Return [X, Y] of the center of cell containing provided text 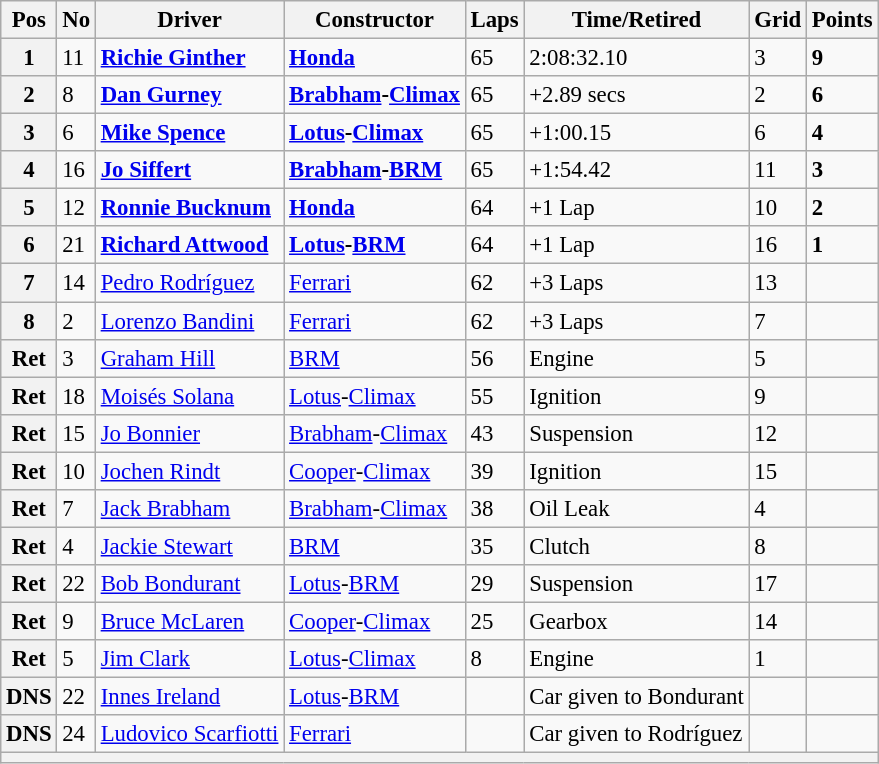
39 [494, 471]
29 [494, 584]
Car given to Bondurant [636, 697]
38 [494, 509]
Graham Hill [189, 358]
Bob Bondurant [189, 584]
43 [494, 433]
55 [494, 396]
Jack Brabham [189, 509]
Points [842, 20]
Richard Attwood [189, 245]
Driver [189, 20]
+1:00.15 [636, 133]
Jochen Rindt [189, 471]
+1:54.42 [636, 170]
Jim Clark [189, 659]
56 [494, 358]
2:08:32.10 [636, 58]
25 [494, 621]
Dan Gurney [189, 95]
21 [76, 245]
Ludovico Scarfiotti [189, 734]
Jo Bonnier [189, 433]
18 [76, 396]
Pedro Rodríguez [189, 283]
Mike Spence [189, 133]
No [76, 20]
Car given to Rodríguez [636, 734]
Richie Ginther [189, 58]
Oil Leak [636, 509]
Constructor [374, 20]
24 [76, 734]
Brabham-BRM [374, 170]
Ronnie Bucknum [189, 208]
Laps [494, 20]
+2.89 secs [636, 95]
Lorenzo Bandini [189, 321]
17 [778, 584]
13 [778, 283]
Jackie Stewart [189, 546]
Grid [778, 20]
Gearbox [636, 621]
Moisés Solana [189, 396]
Pos [29, 20]
Clutch [636, 546]
Innes Ireland [189, 697]
Bruce McLaren [189, 621]
Time/Retired [636, 20]
35 [494, 546]
Jo Siffert [189, 170]
